Return (X, Y) of the center of cell containing provided text 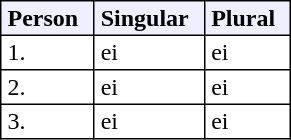
Plural (248, 18)
Singular (150, 18)
1. (48, 52)
Person (48, 18)
2. (48, 87)
3. (48, 121)
